Extract the (x, y) coordinate from the center of the cell holding the provided text.  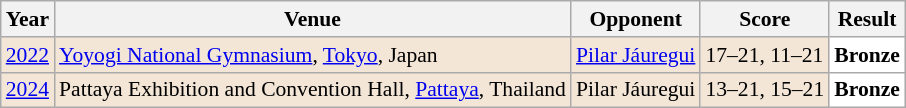
2024 (28, 90)
Year (28, 19)
Result (867, 19)
Score (764, 19)
13–21, 15–21 (764, 90)
Opponent (636, 19)
Pattaya Exhibition and Convention Hall, Pattaya, Thailand (312, 90)
17–21, 11–21 (764, 55)
2022 (28, 55)
Yoyogi National Gymnasium, Tokyo, Japan (312, 55)
Venue (312, 19)
